Search for the cell housing the specified text and yield its [x, y] center coordinate. 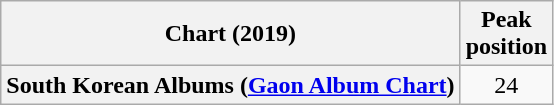
24 [506, 85]
South Korean Albums (Gaon Album Chart) [230, 85]
Peakposition [506, 34]
Chart (2019) [230, 34]
